Scan for the cell matching the given text and deliver its (x, y) coordinate at center. 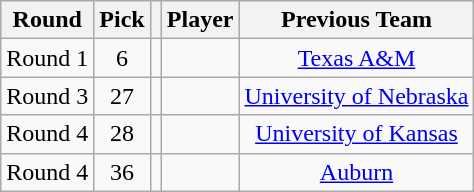
Pick (122, 20)
University of Kansas (356, 134)
Texas A&M (356, 58)
28 (122, 134)
Previous Team (356, 20)
Round (48, 20)
Round 3 (48, 96)
University of Nebraska (356, 96)
Player (200, 20)
36 (122, 172)
Round 1 (48, 58)
6 (122, 58)
27 (122, 96)
Auburn (356, 172)
